Pinpoint the cell where the given text exists, returning its (X, Y) midpoint coordinate. 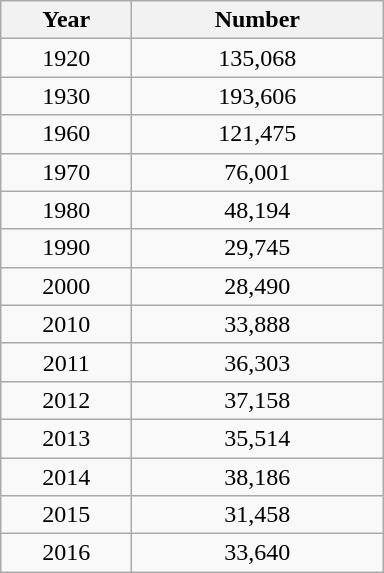
35,514 (258, 438)
29,745 (258, 248)
48,194 (258, 210)
33,888 (258, 324)
1930 (66, 96)
121,475 (258, 134)
36,303 (258, 362)
Number (258, 20)
76,001 (258, 172)
1970 (66, 172)
2013 (66, 438)
193,606 (258, 96)
2015 (66, 515)
2014 (66, 477)
28,490 (258, 286)
1920 (66, 58)
31,458 (258, 515)
37,158 (258, 400)
33,640 (258, 553)
1990 (66, 248)
2000 (66, 286)
2016 (66, 553)
2010 (66, 324)
2011 (66, 362)
135,068 (258, 58)
38,186 (258, 477)
1980 (66, 210)
Year (66, 20)
1960 (66, 134)
2012 (66, 400)
